Locate the cell with the specified text and output its [X, Y] center coordinate. 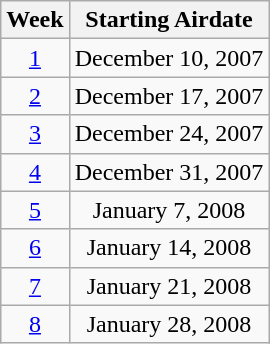
December 24, 2007 [169, 134]
4 [35, 172]
December 17, 2007 [169, 96]
1 [35, 58]
7 [35, 286]
Week [35, 20]
Starting Airdate [169, 20]
January 28, 2008 [169, 324]
6 [35, 248]
January 7, 2008 [169, 210]
8 [35, 324]
December 10, 2007 [169, 58]
3 [35, 134]
2 [35, 96]
5 [35, 210]
January 21, 2008 [169, 286]
December 31, 2007 [169, 172]
January 14, 2008 [169, 248]
